Extract the (X, Y) coordinate from the center of the cell holding the provided text.  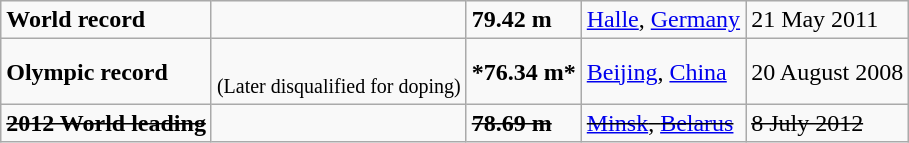
(Later disqualified for doping) (338, 72)
78.69 m (524, 123)
21 May 2011 (828, 20)
World record (106, 20)
Beijing, China (663, 72)
79.42 m (524, 20)
Olympic record (106, 72)
2012 World leading (106, 123)
Minsk, Belarus (663, 123)
20 August 2008 (828, 72)
8 July 2012 (828, 123)
*76.34 m* (524, 72)
Halle, Germany (663, 20)
